Return (X, Y) of the center of cell containing provided text 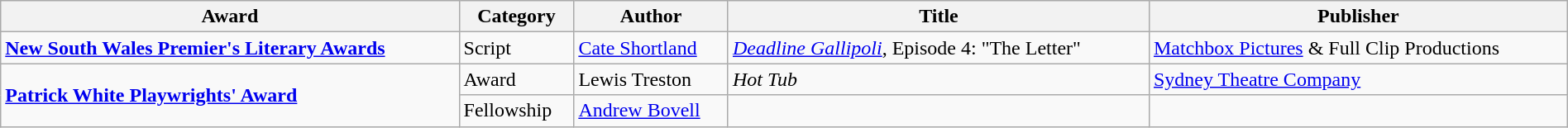
Patrick White Playwrights' Award (230, 95)
Fellowship (516, 111)
Deadline Gallipoli, Episode 4: "The Letter" (938, 48)
Script (516, 48)
Sydney Theatre Company (1358, 79)
Lewis Treston (652, 79)
Matchbox Pictures & Full Clip Productions (1358, 48)
Andrew Bovell (652, 111)
Cate Shortland (652, 48)
Publisher (1358, 17)
Hot Tub (938, 79)
Category (516, 17)
Title (938, 17)
Author (652, 17)
New South Wales Premier's Literary Awards (230, 48)
